Scan for the cell matching the given text and deliver its [X, Y] coordinate at center. 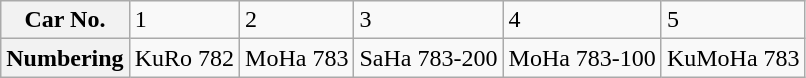
3 [428, 20]
SaHa 783-200 [428, 58]
KuRo 782 [184, 58]
4 [582, 20]
Car No. [65, 20]
MoHa 783 [297, 58]
Numbering [65, 58]
MoHa 783-100 [582, 58]
KuMoHa 783 [733, 58]
1 [184, 20]
2 [297, 20]
5 [733, 20]
